Output the [X, Y] coordinate of the center of the cell containing the given text.  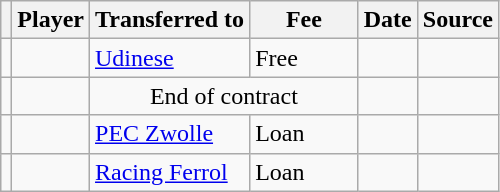
Player [51, 20]
End of contract [224, 96]
PEC Zwolle [170, 134]
Udinese [170, 58]
Fee [304, 20]
Source [458, 20]
Transferred to [170, 20]
Date [388, 20]
Free [304, 58]
Racing Ferrol [170, 172]
